Output the (X, Y) coordinate of the center of the cell containing the given text.  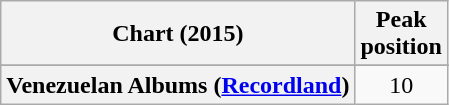
Chart (2015) (178, 34)
10 (401, 85)
Peak position (401, 34)
Venezuelan Albums (Recordland) (178, 85)
